Return the (x, y) coordinate for the center point of the cell that contains the specified text.  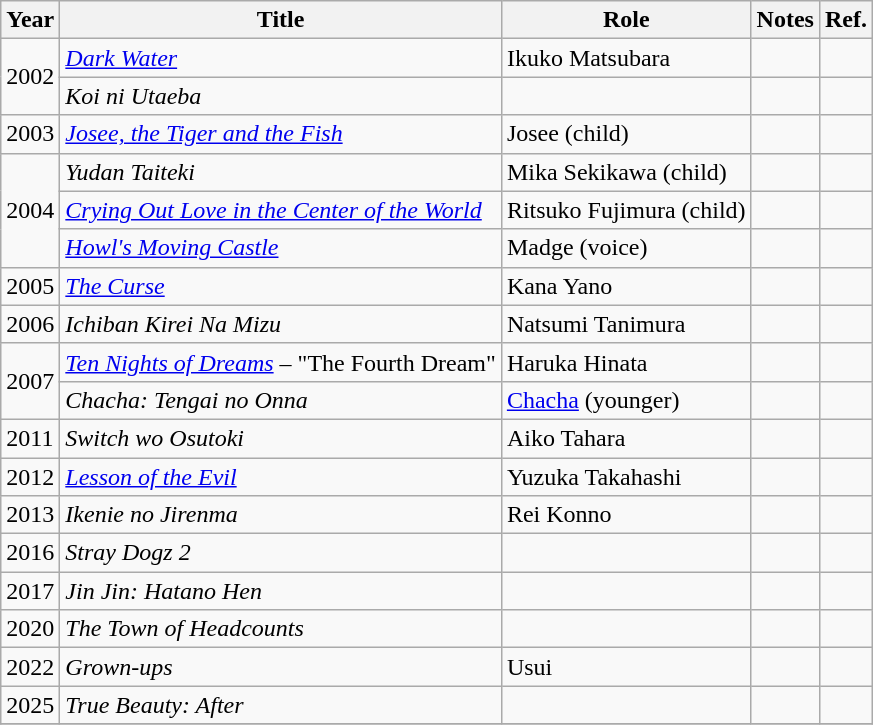
2017 (30, 591)
2020 (30, 629)
2007 (30, 381)
2003 (30, 134)
Koi ni Utaeba (281, 96)
Aiko Tahara (626, 438)
Yudan Taiteki (281, 172)
Madge (voice) (626, 248)
Ritsuko Fujimura (child) (626, 210)
Crying Out Love in the Center of the World (281, 210)
2013 (30, 515)
Ikenie no Jirenma (281, 515)
True Beauty: After (281, 705)
Dark Water (281, 58)
Kana Yano (626, 286)
Yuzuka Takahashi (626, 477)
Chacha (younger) (626, 400)
2022 (30, 667)
Natsumi Tanimura (626, 324)
The Curse (281, 286)
Howl's Moving Castle (281, 248)
The Town of Headcounts (281, 629)
Jin Jin: Hatano Hen (281, 591)
Notes (785, 20)
2016 (30, 553)
2012 (30, 477)
2011 (30, 438)
Chacha: Tengai no Onna (281, 400)
Usui (626, 667)
2002 (30, 77)
Role (626, 20)
2025 (30, 705)
Ichiban Kirei Na Mizu (281, 324)
Lesson of the Evil (281, 477)
2005 (30, 286)
Grown-ups (281, 667)
Ten Nights of Dreams – "The Fourth Dream" (281, 362)
Ikuko Matsubara (626, 58)
Josee (child) (626, 134)
2006 (30, 324)
Title (281, 20)
Rei Konno (626, 515)
Josee, the Tiger and the Fish (281, 134)
Mika Sekikawa (child) (626, 172)
Ref. (846, 20)
Year (30, 20)
2004 (30, 210)
Stray Dogz 2 (281, 553)
Haruka Hinata (626, 362)
Switch wo Osutoki (281, 438)
